Locate the cell with the specified text and output its (X, Y) center coordinate. 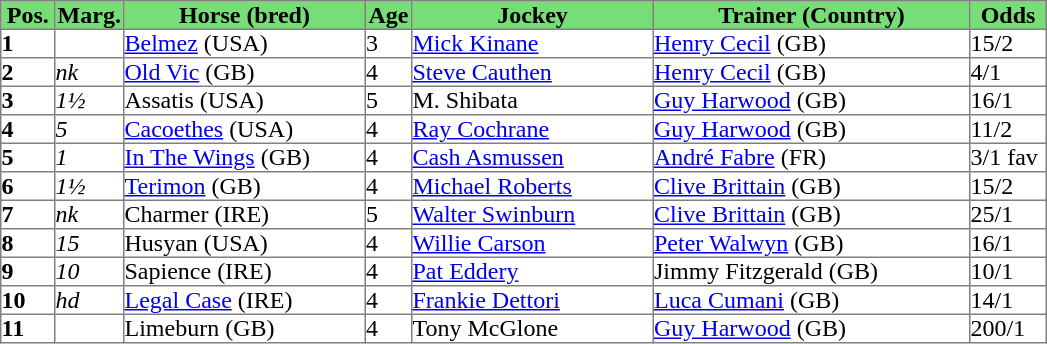
25/1 (1008, 214)
Jockey (533, 15)
Walter Swinburn (533, 214)
Ray Cochrane (533, 129)
15 (90, 243)
4/1 (1008, 72)
Pos. (28, 15)
Luca Cumani (GB) (811, 300)
11/2 (1008, 129)
8 (28, 243)
Horse (bred) (245, 15)
10/1 (1008, 271)
Mick Kinane (533, 43)
Limeburn (GB) (245, 328)
Cash Asmussen (533, 157)
2 (28, 72)
Marg. (90, 15)
Jimmy Fitzgerald (GB) (811, 271)
Odds (1008, 15)
In The Wings (GB) (245, 157)
Tony McGlone (533, 328)
hd (90, 300)
Assatis (USA) (245, 100)
Peter Walwyn (GB) (811, 243)
Steve Cauthen (533, 72)
Cacoethes (USA) (245, 129)
7 (28, 214)
Age (388, 15)
Charmer (IRE) (245, 214)
Husyan (USA) (245, 243)
Belmez (USA) (245, 43)
11 (28, 328)
Legal Case (IRE) (245, 300)
Michael Roberts (533, 186)
Pat Eddery (533, 271)
14/1 (1008, 300)
Terimon (GB) (245, 186)
M. Shibata (533, 100)
André Fabre (FR) (811, 157)
Sapience (IRE) (245, 271)
3/1 fav (1008, 157)
Frankie Dettori (533, 300)
6 (28, 186)
Trainer (Country) (811, 15)
Willie Carson (533, 243)
Old Vic (GB) (245, 72)
9 (28, 271)
200/1 (1008, 328)
